Scan for the cell matching the given text and deliver its [X, Y] coordinate at center. 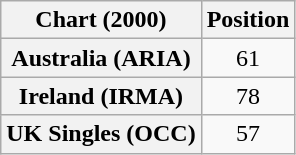
Australia (ARIA) [101, 58]
Chart (2000) [101, 20]
Ireland (IRMA) [101, 96]
UK Singles (OCC) [101, 134]
78 [248, 96]
57 [248, 134]
Position [248, 20]
61 [248, 58]
